Search for the cell housing the specified text and yield its [X, Y] center coordinate. 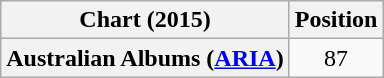
Australian Albums (ARIA) [145, 58]
Chart (2015) [145, 20]
87 [336, 58]
Position [336, 20]
